Provide the (x, y) coordinate of the cell's center where the given text is located.  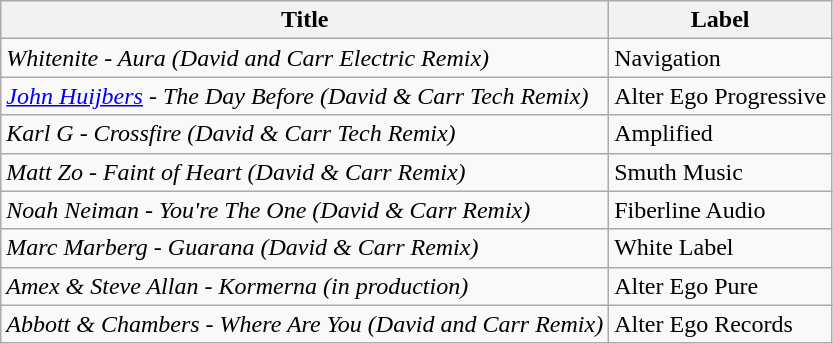
Marc Marberg - Guarana (David & Carr Remix) (305, 248)
Alter Ego Pure (720, 286)
Label (720, 20)
Navigation (720, 58)
Amplified (720, 134)
Matt Zo - Faint of Heart (David & Carr Remix) (305, 172)
Noah Neiman - You're The One (David & Carr Remix) (305, 210)
White Label (720, 248)
John Huijbers - The Day Before (David & Carr Tech Remix) (305, 96)
Abbott & Chambers - Where Are You (David and Carr Remix) (305, 324)
Alter Ego Progressive (720, 96)
Alter Ego Records (720, 324)
Karl G - Crossfire (David & Carr Tech Remix) (305, 134)
Whitenite - Aura (David and Carr Electric Remix) (305, 58)
Amex & Steve Allan - Kormerna (in production) (305, 286)
Fiberline Audio (720, 210)
Title (305, 20)
Smuth Music (720, 172)
